Find where the given text appears and provide that cell's center as (x, y) coordinate. 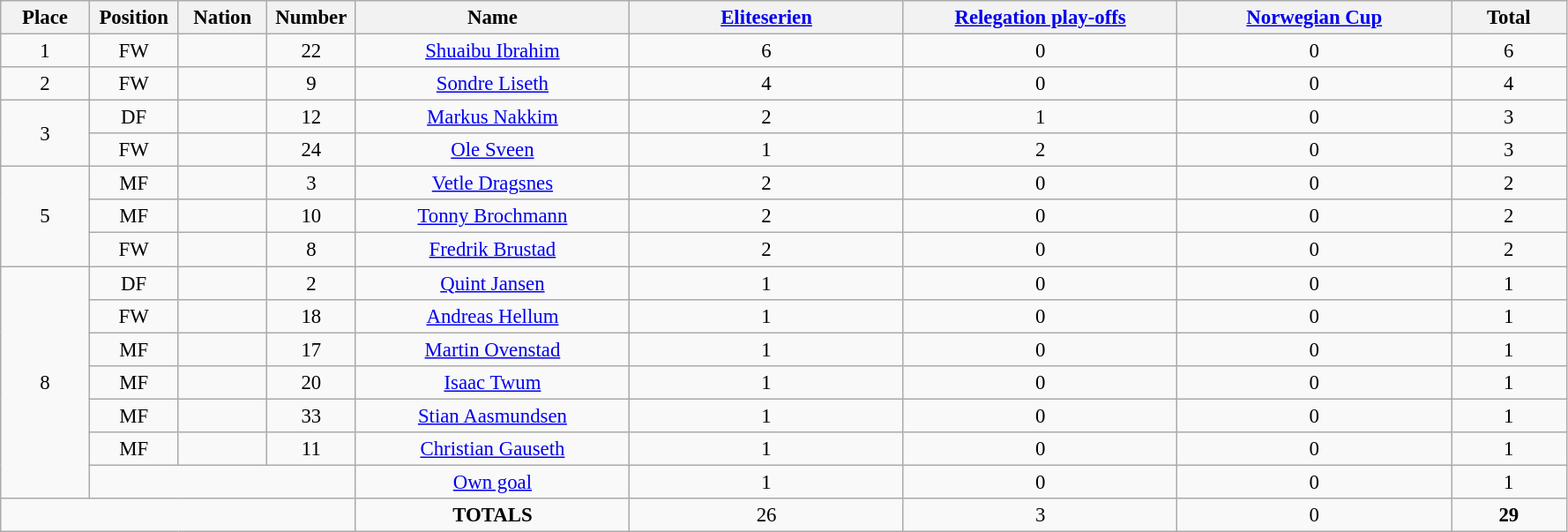
Norwegian Cup (1314, 18)
Tonny Brochmann (492, 216)
Quint Jansen (492, 283)
Martin Ovenstad (492, 349)
18 (312, 316)
Total (1510, 18)
Number (312, 18)
Sondre Liseth (492, 84)
Own goal (492, 482)
Vetle Dragsnes (492, 184)
Relegation play-offs (1041, 18)
17 (312, 349)
5 (46, 217)
26 (767, 515)
Ole Sveen (492, 150)
11 (312, 449)
29 (1510, 515)
Fredrik Brustad (492, 250)
Eliteserien (767, 18)
22 (312, 51)
Markus Nakkim (492, 117)
33 (312, 416)
24 (312, 150)
Name (492, 18)
10 (312, 216)
Stian Aasmundsen (492, 416)
Christian Gauseth (492, 449)
Shuaibu Ibrahim (492, 51)
20 (312, 382)
TOTALS (492, 515)
12 (312, 117)
Isaac Twum (492, 382)
Andreas Hellum (492, 316)
Nation (222, 18)
Position (134, 18)
9 (312, 84)
Place (46, 18)
